Find where the given text appears and provide that cell's center as (x, y) coordinate. 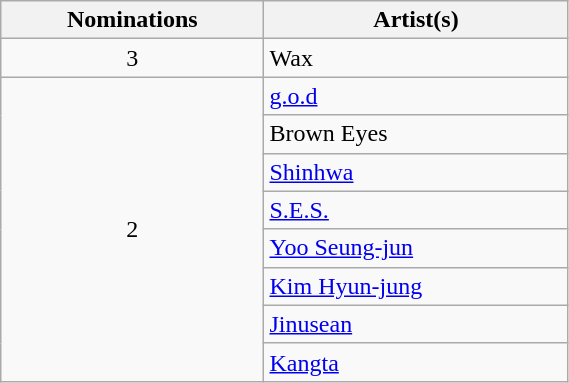
3 (132, 58)
Kangta (416, 362)
Nominations (132, 20)
Kim Hyun-jung (416, 286)
Yoo Seung-jun (416, 248)
Artist(s) (416, 20)
g.o.d (416, 96)
Shinhwa (416, 172)
Brown Eyes (416, 134)
Jinusean (416, 324)
2 (132, 229)
S.E.S. (416, 210)
Wax (416, 58)
